Extract the [X, Y] coordinate from the center of the cell holding the provided text.  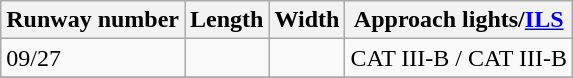
Approach lights/ILS [459, 20]
Runway number [93, 20]
09/27 [93, 58]
Length [227, 20]
Width [307, 20]
CAT III-B / CAT III-B [459, 58]
